Pinpoint the cell where the given text exists, returning its (x, y) midpoint coordinate. 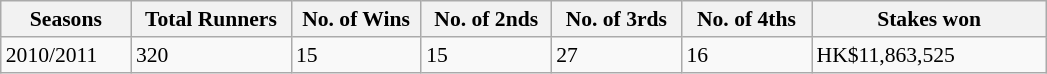
No. of 3rds (616, 19)
Total Runners (211, 19)
No. of 2nds (486, 19)
27 (616, 55)
Seasons (66, 19)
Stakes won (930, 19)
320 (211, 55)
2010/2011 (66, 55)
No. of Wins (356, 19)
16 (746, 55)
No. of 4ths (746, 19)
HK$11,863,525 (930, 55)
